Provide the [X, Y] coordinate of the cell's center where the given text is located.  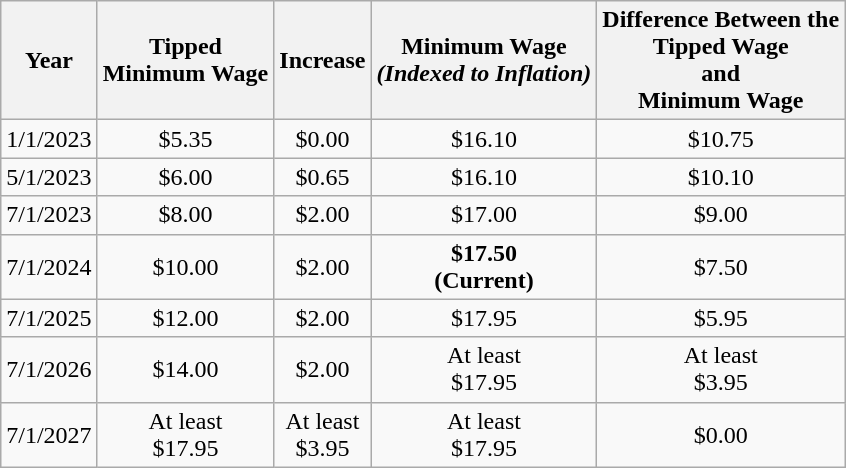
Year [49, 60]
$14.00 [186, 370]
Tipped Minimum Wage [186, 60]
Minimum Wage(Indexed to Inflation) [484, 60]
$0.65 [322, 177]
Difference Between the Tipped Wage and Minimum Wage [721, 60]
7/1/2027 [49, 434]
$9.00 [721, 215]
7/1/2025 [49, 318]
7/1/2026 [49, 370]
$8.00 [186, 215]
Increase [322, 60]
$10.75 [721, 139]
5/1/2023 [49, 177]
$17.00 [484, 215]
$7.50 [721, 266]
$17.50(Current) [484, 266]
$5.35 [186, 139]
$17.95 [484, 318]
$12.00 [186, 318]
$5.95 [721, 318]
$10.00 [186, 266]
7/1/2023 [49, 215]
$10.10 [721, 177]
1/1/2023 [49, 139]
7/1/2024 [49, 266]
$6.00 [186, 177]
